Output the (X, Y) coordinate of the center of the cell containing the given text.  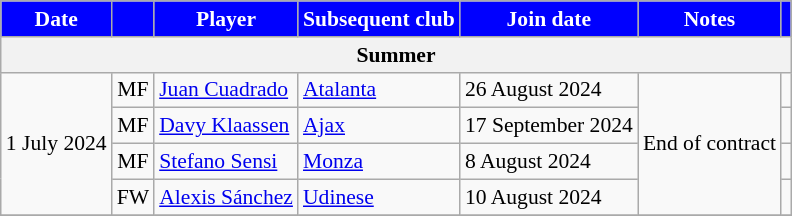
FW (134, 197)
Davy Klaassen (226, 126)
Udinese (379, 197)
Ajax (379, 126)
Stefano Sensi (226, 162)
End of contract (710, 143)
Alexis Sánchez (226, 197)
1 July 2024 (56, 143)
26 August 2024 (549, 90)
Atalanta (379, 90)
Monza (379, 162)
Notes (710, 19)
Join date (549, 19)
Date (56, 19)
17 September 2024 (549, 126)
Summer (396, 55)
Juan Cuadrado (226, 90)
Subsequent club (379, 19)
10 August 2024 (549, 197)
8 August 2024 (549, 162)
Player (226, 19)
